Return the [X, Y] coordinate for the center point of the cell that contains the specified text.  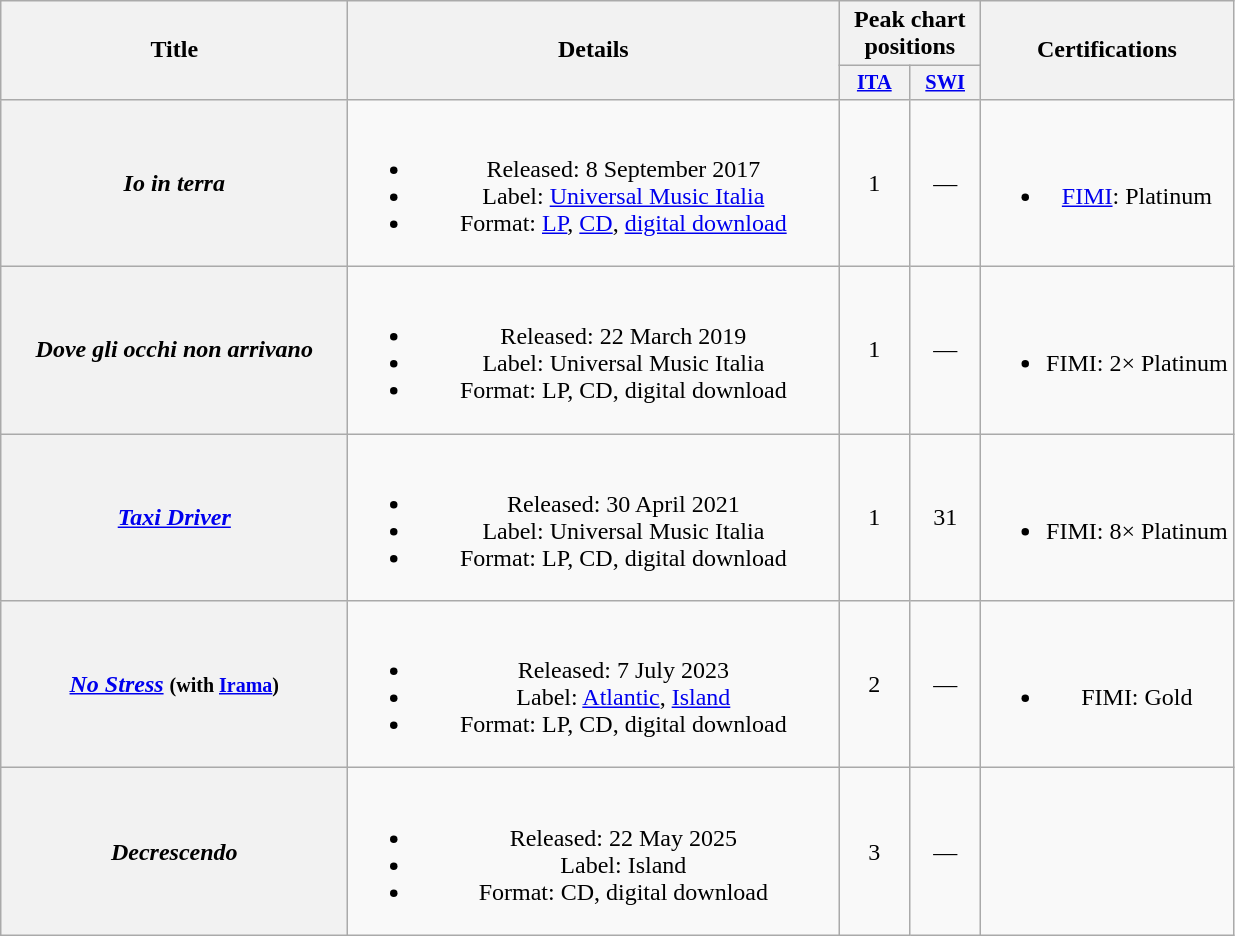
Details [594, 50]
Released: 8 September 2017Label: Universal Music ItaliaFormat: LP, CD, digital download [594, 182]
3 [874, 852]
ITA [874, 83]
FIMI: 8× Platinum [1108, 518]
Peak chart positions [910, 34]
Decrescendo [174, 852]
Released: 22 March 2019Label: Universal Music ItaliaFormat: LP, CD, digital download [594, 350]
FIMI: 2× Platinum [1108, 350]
2 [874, 684]
Released: 7 July 2023Label: Atlantic, IslandFormat: LP, CD, digital download [594, 684]
FIMI: Platinum [1108, 182]
Taxi Driver [174, 518]
SWI [946, 83]
Title [174, 50]
No Stress (with Irama) [174, 684]
Io in terra [174, 182]
FIMI: Gold [1108, 684]
Certifications [1108, 50]
Released: 22 May 2025Label: IslandFormat: CD, digital download [594, 852]
Dove gli occhi non arrivano [174, 350]
Released: 30 April 2021Label: Universal Music ItaliaFormat: LP, CD, digital download [594, 518]
31 [946, 518]
